Find where the given text appears and provide that cell's center as (X, Y) coordinate. 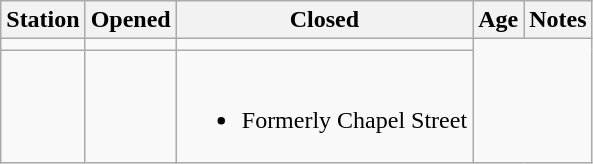
Age (498, 20)
Station (43, 20)
Closed (324, 20)
Opened (130, 20)
Notes (558, 20)
Formerly Chapel Street (324, 106)
